Extract the [x, y] coordinate from the center of the cell holding the provided text.  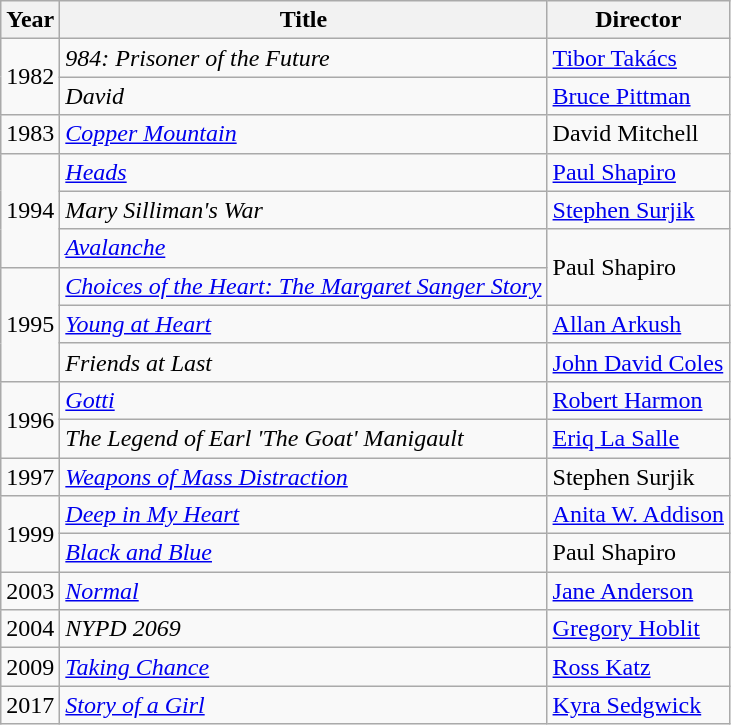
1996 [30, 419]
Avalanche [304, 248]
1999 [30, 534]
2009 [30, 667]
Story of a Girl [304, 705]
984: Prisoner of the Future [304, 58]
2017 [30, 705]
Mary Silliman's War [304, 210]
Friends at Last [304, 362]
Year [30, 20]
Taking Chance [304, 667]
1997 [30, 477]
The Legend of Earl 'The Goat' Manigault [304, 438]
Weapons of Mass Distraction [304, 477]
1983 [30, 134]
1994 [30, 210]
David Mitchell [638, 134]
NYPD 2069 [304, 629]
Gregory Hoblit [638, 629]
David [304, 96]
Deep in My Heart [304, 515]
Kyra Sedgwick [638, 705]
Copper Mountain [304, 134]
Anita W. Addison [638, 515]
2004 [30, 629]
John David Coles [638, 362]
Title [304, 20]
Gotti [304, 400]
Heads [304, 172]
2003 [30, 591]
1995 [30, 324]
Bruce Pittman [638, 96]
Director [638, 20]
1982 [30, 77]
Eriq La Salle [638, 438]
Young at Heart [304, 324]
Choices of the Heart: The Margaret Sanger Story [304, 286]
Black and Blue [304, 553]
Tibor Takács [638, 58]
Allan Arkush [638, 324]
Normal [304, 591]
Ross Katz [638, 667]
Jane Anderson [638, 591]
Robert Harmon [638, 400]
